Determine the (X, Y) coordinate at the center of the cell enclosing the given text.  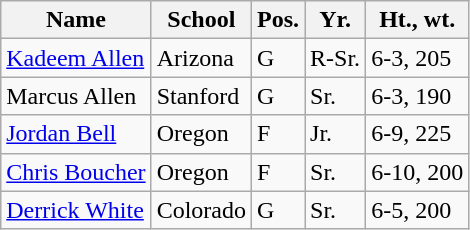
School (201, 20)
Jr. (336, 134)
6-5, 200 (418, 210)
Colorado (201, 210)
Chris Boucher (76, 172)
6-9, 225 (418, 134)
Ht., wt. (418, 20)
Kadeem Allen (76, 58)
Arizona (201, 58)
6-10, 200 (418, 172)
Marcus Allen (76, 96)
Name (76, 20)
6-3, 190 (418, 96)
Jordan Bell (76, 134)
Pos. (278, 20)
R-Sr. (336, 58)
6-3, 205 (418, 58)
Stanford (201, 96)
Yr. (336, 20)
Derrick White (76, 210)
